Output the [x, y] coordinate of the center of the cell containing the given text.  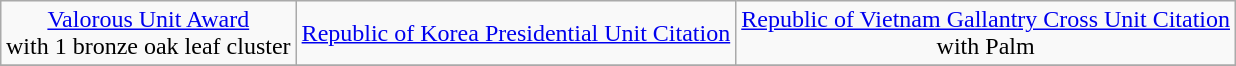
Republic of Vietnam Gallantry Cross Unit Citation with Palm [986, 34]
Valorous Unit Awardwith 1 bronze oak leaf cluster [148, 34]
Republic of Korea Presidential Unit Citation [516, 34]
